Return the [x, y] coordinate for the center point of the cell that contains the specified text.  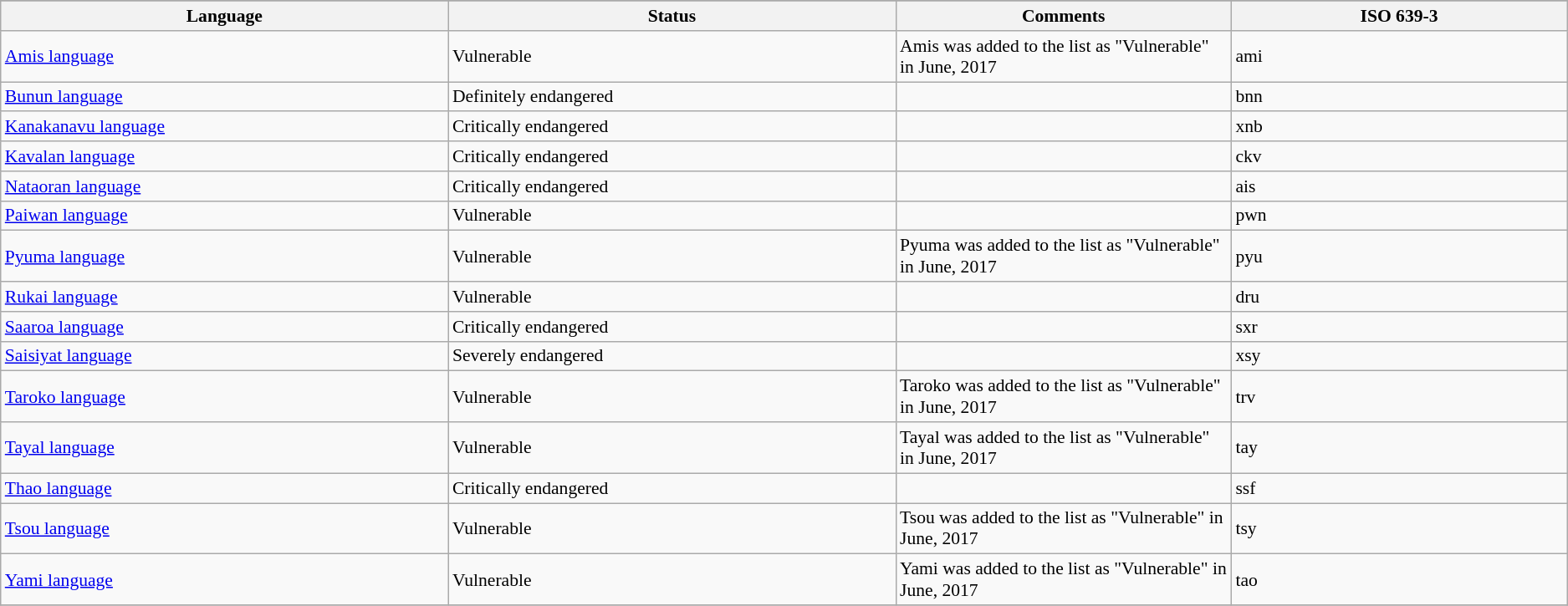
trv [1398, 396]
Kanakanavu language [224, 127]
Taroko was added to the list as "Vulnerable" in June, 2017 [1064, 396]
Tayal was added to the list as "Vulnerable" in June, 2017 [1064, 448]
ISO 639-3 [1398, 16]
Pyuma language [224, 256]
Comments [1064, 16]
Amis language [224, 57]
pyu [1398, 256]
xnb [1398, 127]
Thao language [224, 488]
sxr [1398, 327]
Status [672, 16]
pwn [1398, 216]
tsy [1398, 528]
Yami language [224, 580]
Tayal language [224, 448]
Pyuma was added to the list as "Vulnerable" in June, 2017 [1064, 256]
ais [1398, 186]
Taroko language [224, 396]
dru [1398, 297]
Tsou was added to the list as "Vulnerable" in June, 2017 [1064, 528]
xsy [1398, 356]
Amis was added to the list as "Vulnerable" in June, 2017 [1064, 57]
Rukai language [224, 297]
Saisiyat language [224, 356]
bnn [1398, 97]
Language [224, 16]
tao [1398, 580]
ssf [1398, 488]
Yami was added to the list as "Vulnerable" in June, 2017 [1064, 580]
Definitely endangered [672, 97]
Kavalan language [224, 156]
tay [1398, 448]
Saaroa language [224, 327]
Nataoran language [224, 186]
Severely endangered [672, 356]
Bunun language [224, 97]
Tsou language [224, 528]
Paiwan language [224, 216]
ami [1398, 57]
ckv [1398, 156]
